Output the [x, y] coordinate of the center of the cell containing the given text.  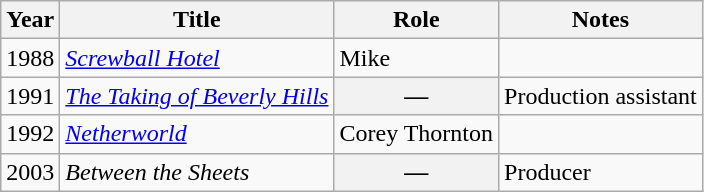
The Taking of Beverly Hills [197, 96]
Production assistant [601, 96]
Between the Sheets [197, 172]
Title [197, 20]
1988 [30, 58]
1992 [30, 134]
Producer [601, 172]
1991 [30, 96]
Corey Thornton [416, 134]
Notes [601, 20]
Mike [416, 58]
Screwball Hotel [197, 58]
Year [30, 20]
2003 [30, 172]
Netherworld [197, 134]
Role [416, 20]
